Find where the given text appears and provide that cell's center as [x, y] coordinate. 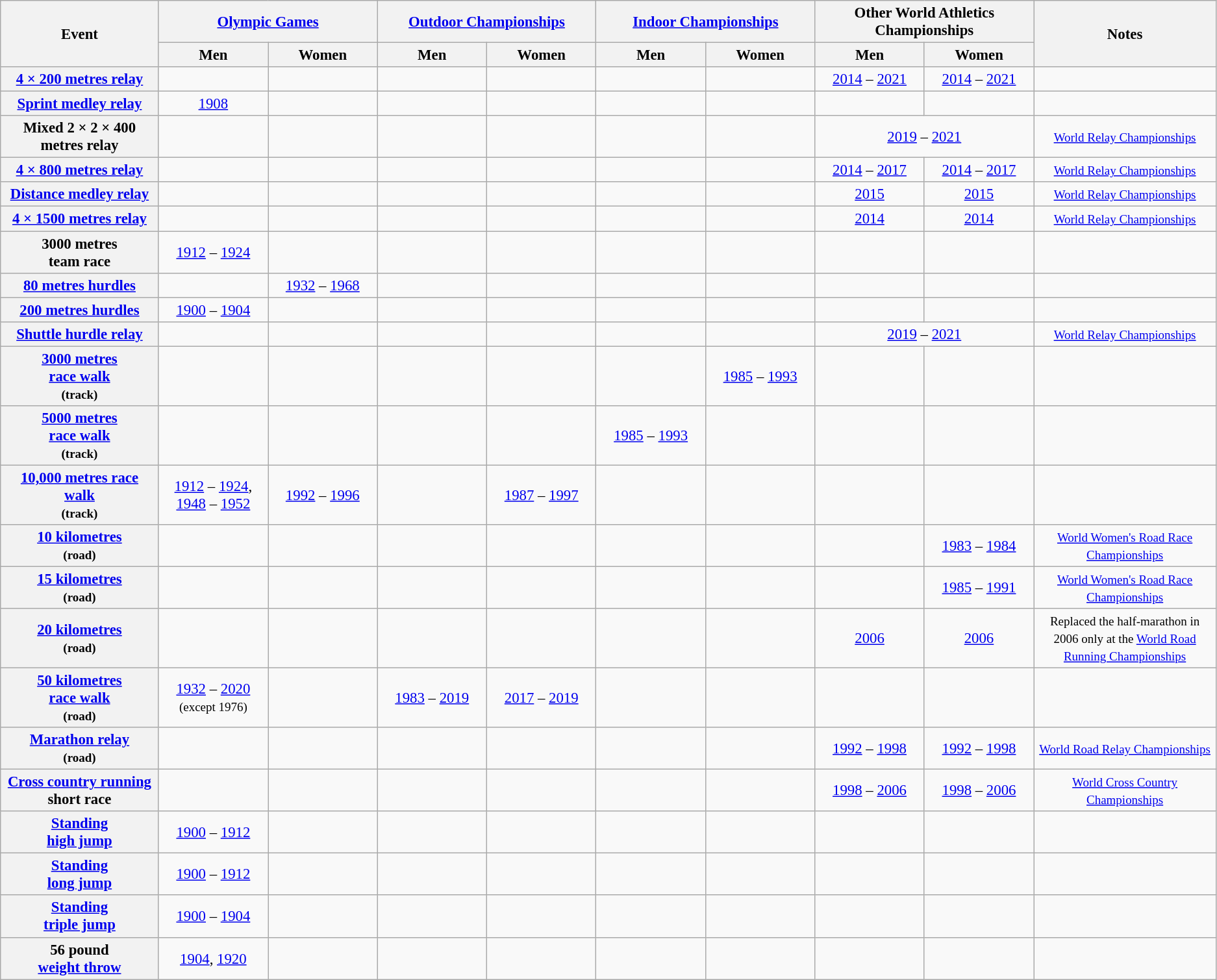
200 metres hurdles [79, 310]
Outdoor Championships [487, 22]
Standing triple jump [79, 917]
Olympic Games [268, 22]
Marathon relay (road) [79, 748]
Indoor Championships [705, 22]
15 kilometres (road) [79, 587]
Sprint medley relay [79, 104]
World Road Relay Championships [1125, 748]
1912 – 1924,1948 – 1952 [213, 495]
4 × 200 metres relay [79, 79]
5000 metres race walk (track) [79, 436]
1908 [213, 104]
Notes [1125, 34]
Replaced the half-marathon in 2006 only at the World Road Running Championships [1125, 638]
4 × 800 metres relay [79, 170]
1983 – 1984 [979, 546]
1912 – 1924 [213, 252]
Standing long jump [79, 874]
Cross country running short race [79, 791]
Standing high jump [79, 833]
1985 – 1991 [979, 587]
1987 – 1997 [541, 495]
1932 – 1968 [323, 285]
Shuttle hurdle relay [79, 334]
1904, 1920 [213, 959]
3000 metres team race [79, 252]
20 kilometres (road) [79, 638]
Other World Athletics Championships [925, 22]
3000 metres race walk(track) [79, 376]
10 kilometres (road) [79, 546]
Mixed 2 × 2 × 400 metres relay [79, 136]
1983 – 2019 [432, 698]
80 metres hurdles [79, 285]
1932 – 2020 (except 1976) [213, 698]
56 pound weight throw [79, 959]
50 kilometres race walk (road) [79, 698]
World Cross Country Championships [1125, 791]
4 × 1500 metres relay [79, 219]
10,000 metres race walk (track) [79, 495]
Distance medley relay [79, 194]
1992 – 1996 [323, 495]
Event [79, 34]
2017 – 2019 [541, 698]
